Capture the cell that displays the provided text and extract its [X, Y] central coordinate. 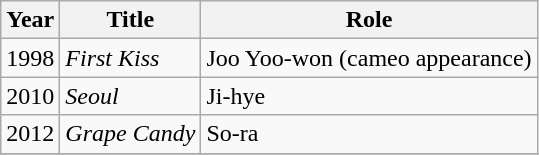
Title [130, 20]
First Kiss [130, 58]
Ji-hye [369, 96]
Role [369, 20]
1998 [30, 58]
Joo Yoo-won (cameo appearance) [369, 58]
Year [30, 20]
2010 [30, 96]
2012 [30, 134]
Grape Candy [130, 134]
So-ra [369, 134]
Seoul [130, 96]
